For the text-containing cell, return its midpoint in [X, Y] coordinate format. 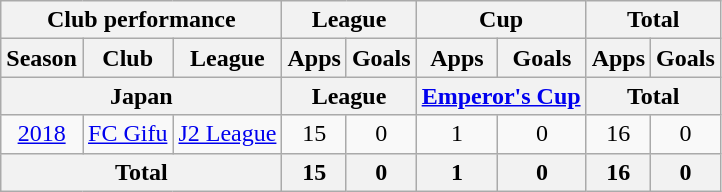
Club [127, 58]
Japan [142, 96]
Club performance [142, 20]
J2 League [228, 134]
Season [42, 58]
Emperor's Cup [501, 96]
FC Gifu [127, 134]
2018 [42, 134]
Cup [501, 20]
